From the cell containing the given text, extract its center point as [X, Y] coordinate. 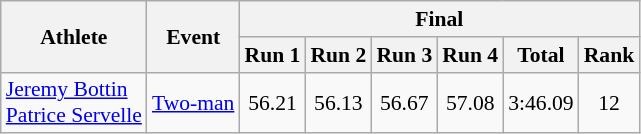
Run 2 [338, 55]
Athlete [74, 36]
56.21 [272, 102]
3:46.09 [540, 102]
Rank [610, 55]
Total [540, 55]
Event [194, 36]
Final [439, 19]
56.67 [404, 102]
12 [610, 102]
Run 1 [272, 55]
Run 4 [470, 55]
Run 3 [404, 55]
Two-man [194, 102]
Jeremy BottinPatrice Servelle [74, 102]
56.13 [338, 102]
57.08 [470, 102]
